Detect which cell encompasses the target text, then output its (X, Y) center coordinate. 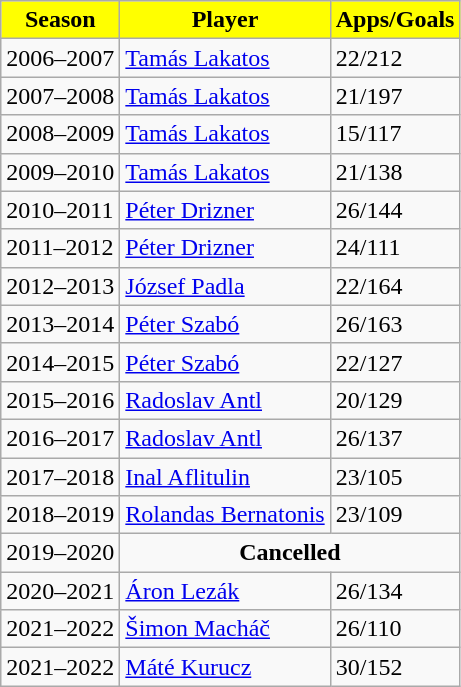
2017–2018 (60, 477)
2010–2011 (60, 210)
2018–2019 (60, 515)
22/164 (395, 286)
2015–2016 (60, 400)
József Padla (225, 286)
2011–2012 (60, 248)
2020–2021 (60, 591)
26/110 (395, 629)
Player (225, 20)
2012–2013 (60, 286)
26/163 (395, 324)
2013–2014 (60, 324)
2008–2009 (60, 134)
Rolandas Bernatonis (225, 515)
Apps/Goals (395, 20)
Cancelled (290, 553)
23/105 (395, 477)
Máté Kurucz (225, 667)
26/134 (395, 591)
2019–2020 (60, 553)
Season (60, 20)
24/111 (395, 248)
15/117 (395, 134)
2007–2008 (60, 96)
26/137 (395, 438)
22/212 (395, 58)
20/129 (395, 400)
Inal Aflitulin (225, 477)
2014–2015 (60, 362)
21/138 (395, 172)
21/197 (395, 96)
22/127 (395, 362)
23/109 (395, 515)
26/144 (395, 210)
Áron Lezák (225, 591)
Šimon Macháč (225, 629)
2006–2007 (60, 58)
2009–2010 (60, 172)
30/152 (395, 667)
2016–2017 (60, 438)
